Output the (X, Y) coordinate of the center of the cell containing the given text.  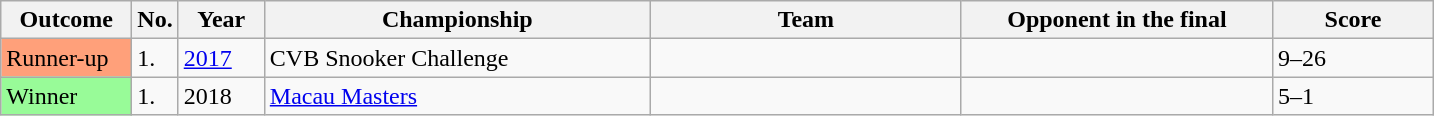
2018 (221, 96)
5–1 (1352, 96)
Outcome (66, 20)
Championship (457, 20)
Score (1352, 20)
Opponent in the final (1116, 20)
No. (155, 20)
2017 (221, 58)
Year (221, 20)
Winner (66, 96)
9–26 (1352, 58)
Macau Masters (457, 96)
Runner-up (66, 58)
CVB Snooker Challenge (457, 58)
Team (806, 20)
